Identify which cell holds the provided text, then report its [X, Y] central coordinate. 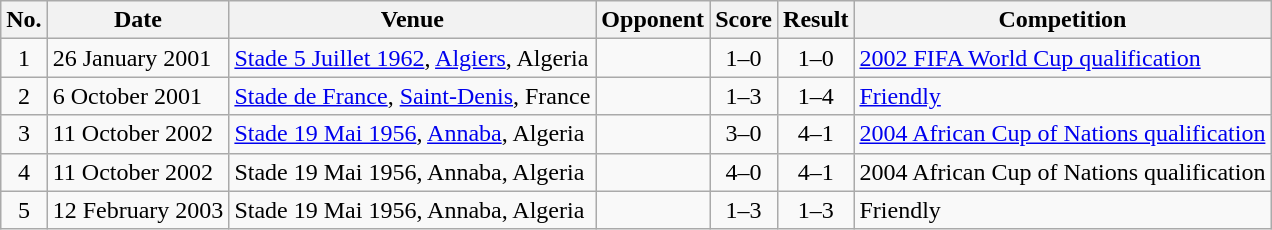
26 January 2001 [138, 58]
Stade de France, Saint-Denis, France [412, 96]
2002 FIFA World Cup qualification [1062, 58]
Venue [412, 20]
6 October 2001 [138, 96]
No. [24, 20]
1 [24, 58]
1–4 [816, 96]
Opponent [653, 20]
3–0 [744, 134]
4 [24, 172]
2 [24, 96]
Stade 5 Juillet 1962, Algiers, Algeria [412, 58]
3 [24, 134]
5 [24, 210]
Result [816, 20]
12 February 2003 [138, 210]
Competition [1062, 20]
Date [138, 20]
4–0 [744, 172]
Score [744, 20]
